Return the (X, Y) coordinate for the center point of the cell that contains the specified text.  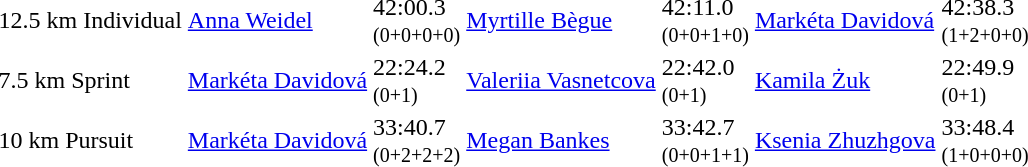
22:42.0(0+1) (705, 80)
22:24.2(0+1) (417, 80)
Markéta Davidová (277, 80)
Kamila Żuk (845, 80)
Valeriia Vasnetcova (561, 80)
